Provide the (x, y) coordinate of the cell's center where the given text is located.  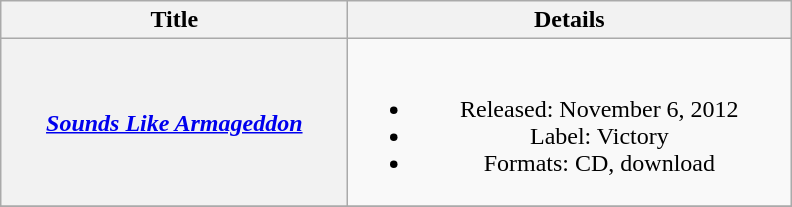
Sounds Like Armageddon (174, 122)
Released: November 6, 2012Label: VictoryFormats: CD, download (570, 122)
Details (570, 20)
Title (174, 20)
